From the cell containing the given text, extract its center point as (x, y) coordinate. 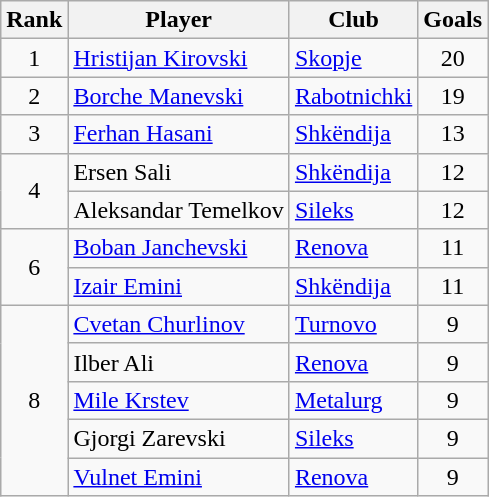
Ilber Ali (179, 362)
Skopje (353, 58)
Aleksandar Temelkov (179, 210)
Turnovo (353, 324)
Cvetan Churlinov (179, 324)
Boban Janchevski (179, 248)
Mile Krstev (179, 400)
6 (34, 267)
Club (353, 20)
Borche Manevski (179, 96)
Izair Emini (179, 286)
3 (34, 134)
20 (453, 58)
Vulnet Emini (179, 477)
Goals (453, 20)
1 (34, 58)
4 (34, 191)
Metalurg (353, 400)
Player (179, 20)
Rabotnichki (353, 96)
Ersen Sali (179, 172)
Hristijan Kirovski (179, 58)
8 (34, 400)
Ferhan Hasani (179, 134)
13 (453, 134)
Gjorgi Zarevski (179, 438)
Rank (34, 20)
19 (453, 96)
2 (34, 96)
